From the cell containing the given text, extract its center point as (X, Y) coordinate. 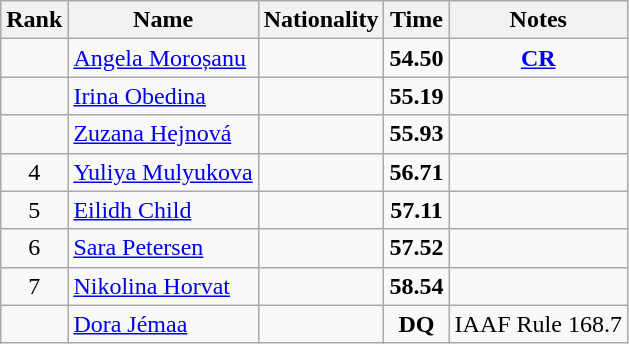
55.19 (416, 96)
Rank (34, 20)
Nationality (321, 20)
Zuzana Hejnová (163, 134)
Time (416, 20)
6 (34, 248)
Notes (538, 20)
Sara Petersen (163, 248)
Nikolina Horvat (163, 286)
56.71 (416, 172)
IAAF Rule 168.7 (538, 324)
55.93 (416, 134)
Angela Moroșanu (163, 58)
Eilidh Child (163, 210)
Dora Jémaa (163, 324)
CR (538, 58)
Irina Obedina (163, 96)
4 (34, 172)
Yuliya Mulyukova (163, 172)
Name (163, 20)
DQ (416, 324)
5 (34, 210)
57.52 (416, 248)
57.11 (416, 210)
54.50 (416, 58)
7 (34, 286)
58.54 (416, 286)
